Provide the (x, y) coordinate of the cell's center where the given text is located.  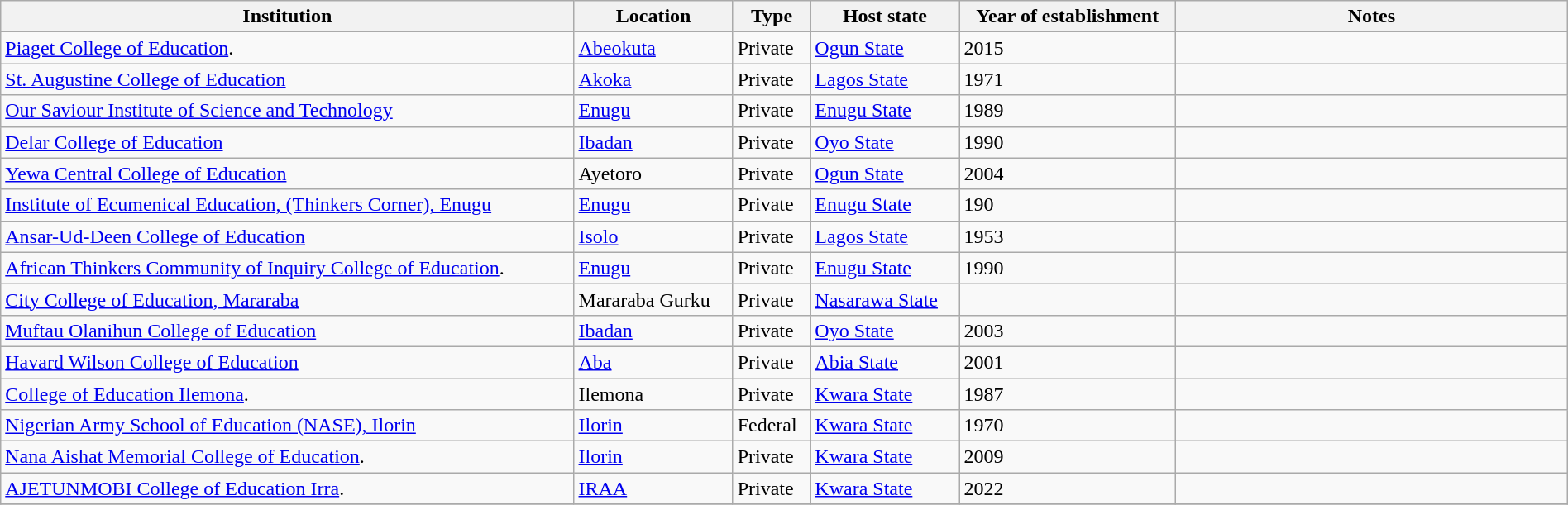
Muftau Olanihun College of Education (288, 331)
190 (1068, 205)
Mararaba Gurku (653, 299)
Year of establishment (1068, 17)
Piaget College of Education. (288, 48)
Havard Wilson College of Education (288, 362)
2004 (1068, 174)
2015 (1068, 48)
Aba (653, 362)
Nana Aishat Memorial College of Education. (288, 457)
Location (653, 17)
Our Saviour Institute of Science and Technology (288, 111)
Ilemona (653, 394)
College of Education Ilemona. (288, 394)
1970 (1068, 426)
2009 (1068, 457)
African Thinkers Community of Inquiry College of Education. (288, 268)
Type (772, 17)
Institution (288, 17)
Akoka (653, 79)
Yewa Central College of Education (288, 174)
1989 (1068, 111)
1987 (1068, 394)
AJETUNMOBI College of Education Irra. (288, 488)
Institute of Ecumenical Education, (Thinkers Corner), Enugu (288, 205)
Federal (772, 426)
Ayetoro (653, 174)
Nigerian Army School of Education (NASE), Ilorin (288, 426)
City College of Education, Mararaba (288, 299)
Abia State (885, 362)
1953 (1068, 236)
Ansar-Ud-Deen College of Education (288, 236)
2022 (1068, 488)
IRAA (653, 488)
Notes (1372, 17)
2003 (1068, 331)
Nasarawa State (885, 299)
1971 (1068, 79)
2001 (1068, 362)
Abeokuta (653, 48)
Host state (885, 17)
St. Augustine College of Education (288, 79)
Isolo (653, 236)
Delar College of Education (288, 142)
